Pinpoint the cell where the given text exists, returning its (x, y) midpoint coordinate. 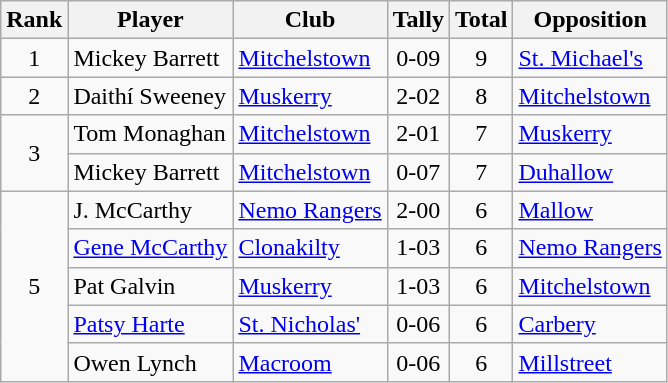
Pat Galvin (150, 286)
Tally (418, 20)
9 (481, 58)
Duhallow (590, 172)
0-09 (418, 58)
2-00 (418, 210)
Rank (34, 20)
0-07 (418, 172)
Daithí Sweeney (150, 96)
2-01 (418, 134)
J. McCarthy (150, 210)
Owen Lynch (150, 362)
Carbery (590, 324)
Millstreet (590, 362)
Total (481, 20)
Mallow (590, 210)
Patsy Harte (150, 324)
5 (34, 286)
Gene McCarthy (150, 248)
Clonakilty (310, 248)
2 (34, 96)
Tom Monaghan (150, 134)
Club (310, 20)
St. Michael's (590, 58)
8 (481, 96)
Macroom (310, 362)
St. Nicholas' (310, 324)
3 (34, 153)
1 (34, 58)
2-02 (418, 96)
Opposition (590, 20)
Player (150, 20)
